Return (X, Y) of the center of cell containing provided text 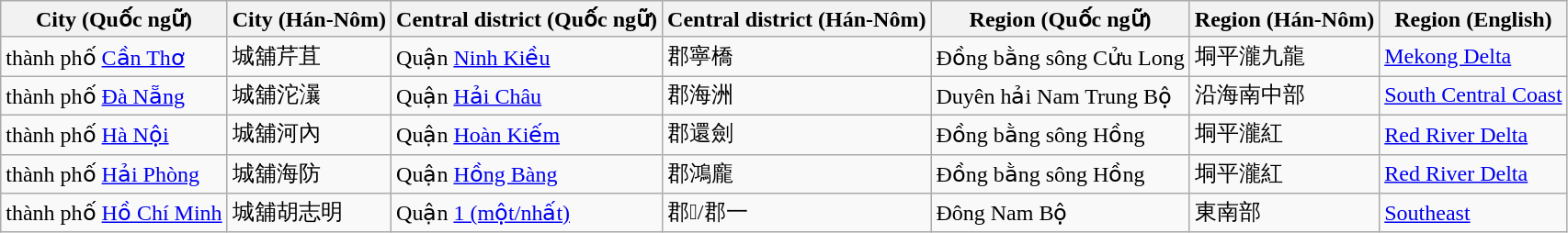
Central district (Quốc ngữ) (528, 19)
City (Hán-Nôm) (309, 19)
郡還劍 (797, 134)
thành phố Hà Nội (114, 134)
城舖海防 (309, 174)
城舖河內 (309, 134)
Quận Hoàn Kiếm (528, 134)
Quận Hồng Bàng (528, 174)
thành phố Đà Nẵng (114, 95)
沿海南中部 (1284, 95)
Quận Hải Châu (528, 95)
Mekong Delta (1473, 57)
City (Quốc ngữ) (114, 19)
郡𠬠/郡一 (797, 213)
Southeast (1473, 213)
Quận Ninh Kiều (528, 57)
thành phố Hồ Chí Minh (114, 213)
South Central Coast (1473, 95)
Region (Hán-Nôm) (1284, 19)
Duyên hải Nam Trung Bộ (1061, 95)
東南部 (1284, 213)
thành phố Cần Thơ (114, 57)
Quận 1 (một/nhất) (528, 213)
郡海洲 (797, 95)
Region (English) (1473, 19)
Đồng bằng sông Cửu Long (1061, 57)
Region (Quốc ngữ) (1061, 19)
thành phố Hải Phòng (114, 174)
城舖芹苴 (309, 57)
城舖胡志明 (309, 213)
城舖沱㶞 (309, 95)
郡鴻龐 (797, 174)
Central district (Hán-Nôm) (797, 19)
垌平瀧九龍 (1284, 57)
郡寧橋 (797, 57)
Đông Nam Bộ (1061, 213)
